Output the (x, y) coordinate of the center of the cell containing the given text.  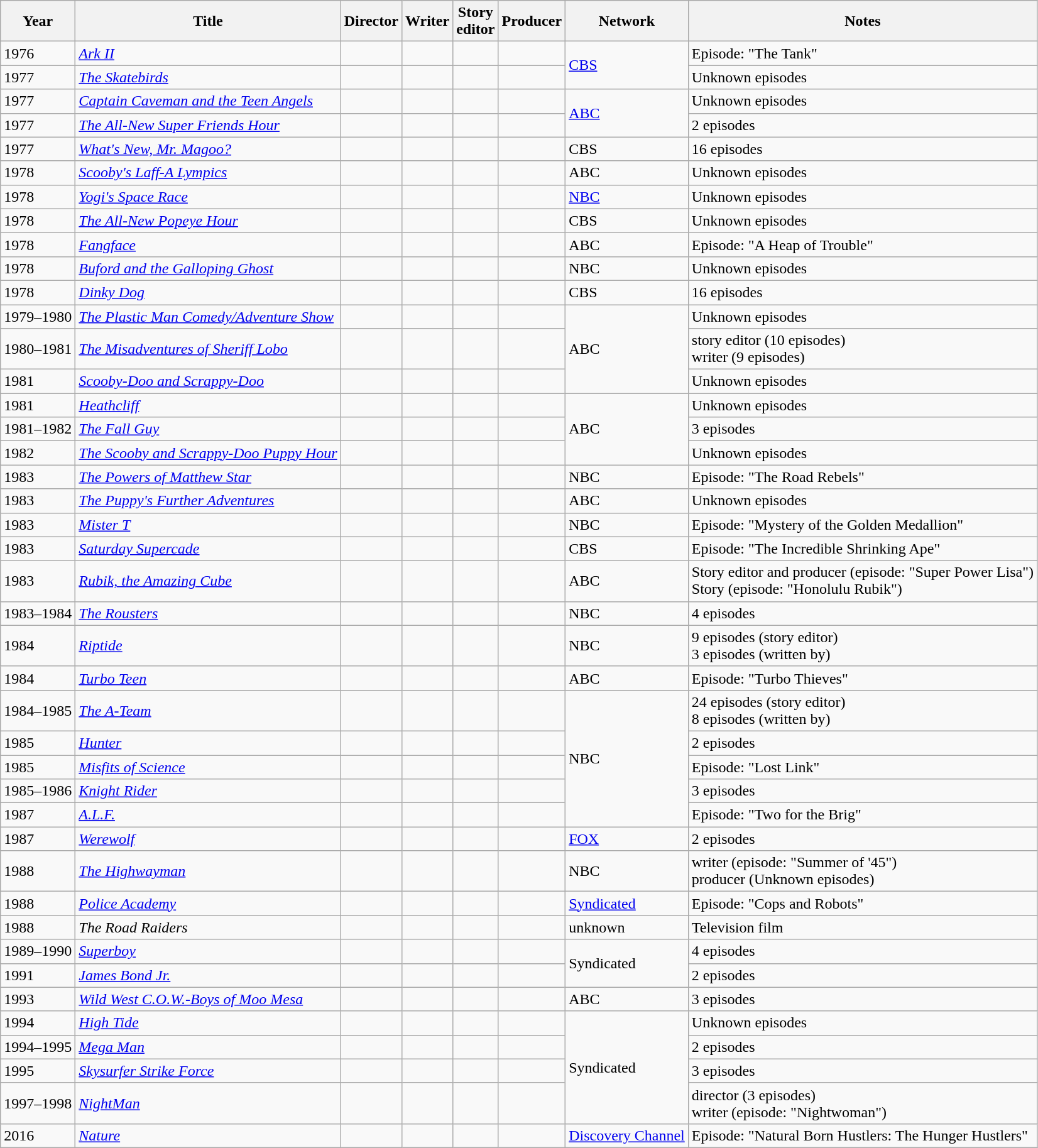
Year (38, 21)
9 episodes (story editor)3 episodes (written by) (862, 646)
Episode: "The Road Rebels" (862, 477)
Skysurfer Strike Force (208, 1071)
24 episodes (story editor)8 episodes (written by) (862, 710)
unknown (627, 927)
The Rousters (208, 613)
Turbo Teen (208, 678)
The All-New Super Friends Hour (208, 125)
The Powers of Matthew Star (208, 477)
Riptide (208, 646)
1994 (38, 1023)
Discovery Channel (627, 1135)
1995 (38, 1071)
Episode: "Mystery of the Golden Medallion" (862, 525)
The Skatebirds (208, 77)
1991 (38, 975)
Heathcliff (208, 405)
The Puppy's Further Adventures (208, 501)
Misfits of Science (208, 767)
Title (208, 21)
Superboy (208, 951)
director (3 episodes)writer (episode: "Nightwoman") (862, 1103)
story editor (10 episodes)writer (9 episodes) (862, 349)
Episode: "Turbo Thieves" (862, 678)
The Plastic Man Comedy/Adventure Show (208, 316)
Scooby's Laff-A Lympics (208, 173)
Wild West C.O.W.-Boys of Moo Mesa (208, 999)
Mega Man (208, 1047)
A.L.F. (208, 815)
Story editor and producer (episode: "Super Power Lisa")Story (episode: "Honolulu Rubik") (862, 581)
Director (371, 21)
The Fall Guy (208, 429)
Episode: "A Heap of Trouble" (862, 244)
NightMan (208, 1103)
The Highwayman (208, 871)
Nature (208, 1135)
The Misadventures of Sheriff Lobo (208, 349)
Dinky Dog (208, 292)
Episode: "Two for the Brig" (862, 815)
High Tide (208, 1023)
Hunter (208, 743)
Knight Rider (208, 791)
Producer (532, 21)
Television film (862, 927)
What's New, Mr. Magoo? (208, 149)
The All-New Popeye Hour (208, 221)
Yogi's Space Race (208, 197)
James Bond Jr. (208, 975)
1997–1998 (38, 1103)
Rubik, the Amazing Cube (208, 581)
Mister T (208, 525)
Buford and the Galloping Ghost (208, 268)
Saturday Supercade (208, 549)
1989–1990 (38, 951)
1985–1986 (38, 791)
Fangface (208, 244)
Network (627, 21)
Episode: "Cops and Robots" (862, 904)
2016 (38, 1135)
Scooby-Doo and Scrappy-Doo (208, 381)
The A-Team (208, 710)
Episode: "The Incredible Shrinking Ape" (862, 549)
The Scooby and Scrappy-Doo Puppy Hour (208, 453)
1994–1995 (38, 1047)
Episode: "Natural Born Hustlers: The Hunger Hustlers" (862, 1135)
Police Academy (208, 904)
Notes (862, 21)
Storyeditor (476, 21)
1976 (38, 53)
Episode: "The Tank" (862, 53)
1993 (38, 999)
1979–1980 (38, 316)
Ark II (208, 53)
The Road Raiders (208, 927)
writer (episode: "Summer of '45")producer (Unknown episodes) (862, 871)
1984–1985 (38, 710)
1982 (38, 453)
1981–1982 (38, 429)
Writer (427, 21)
Episode: "Lost Link" (862, 767)
1980–1981 (38, 349)
Captain Caveman and the Teen Angels (208, 101)
FOX (627, 839)
Werewolf (208, 839)
1983–1984 (38, 613)
